From the cell containing the given text, extract its center point as [X, Y] coordinate. 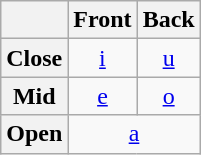
a [134, 134]
Open [34, 134]
o [168, 96]
e [102, 96]
Mid [34, 96]
Close [34, 58]
Front [102, 20]
Back [168, 20]
i [102, 58]
u [168, 58]
